Detect which cell encompasses the target text, then output its [X, Y] center coordinate. 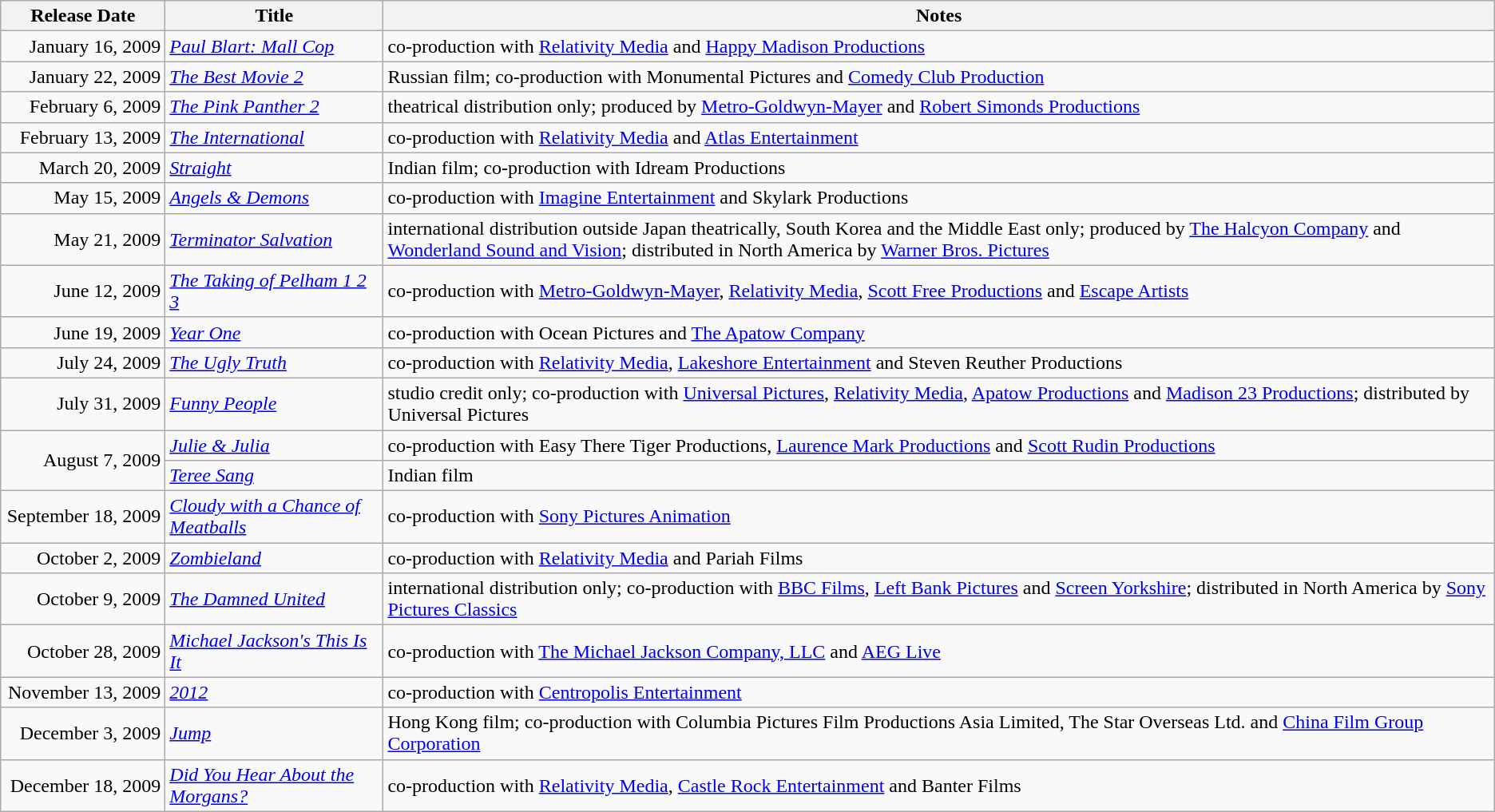
The Taking of Pelham 1 2 3 [275, 291]
March 20, 2009 [83, 168]
theatrical distribution only; produced by Metro-Goldwyn-Mayer and Robert Simonds Productions [939, 107]
Teree Sang [275, 476]
December 18, 2009 [83, 786]
co-production with Relativity Media and Atlas Entertainment [939, 137]
co-production with Sony Pictures Animation [939, 517]
co-production with Relativity Media, Castle Rock Entertainment and Banter Films [939, 786]
Michael Jackson's This Is It [275, 652]
Cloudy with a Chance of Meatballs [275, 517]
The Pink Panther 2 [275, 107]
co-production with Centropolis Entertainment [939, 692]
Russian film; co-production with Monumental Pictures and Comedy Club Production [939, 77]
co-production with Imagine Entertainment and Skylark Productions [939, 198]
July 24, 2009 [83, 362]
Angels & Demons [275, 198]
The Ugly Truth [275, 362]
co-production with The Michael Jackson Company, LLC and AEG Live [939, 652]
May 21, 2009 [83, 240]
2012 [275, 692]
Release Date [83, 16]
February 13, 2009 [83, 137]
August 7, 2009 [83, 460]
co-production with Metro-Goldwyn-Mayer, Relativity Media, Scott Free Productions and Escape Artists [939, 291]
co-production with Relativity Media, Lakeshore Entertainment and Steven Reuther Productions [939, 362]
October 28, 2009 [83, 652]
co-production with Easy There Tiger Productions, Laurence Mark Productions and Scott Rudin Productions [939, 445]
June 19, 2009 [83, 332]
February 6, 2009 [83, 107]
Funny People [275, 404]
Year One [275, 332]
Indian film; co-production with Idream Productions [939, 168]
The Best Movie 2 [275, 77]
Title [275, 16]
Did You Hear About the Morgans? [275, 786]
Notes [939, 16]
October 2, 2009 [83, 558]
The International [275, 137]
July 31, 2009 [83, 404]
Paul Blart: Mall Cop [275, 46]
Zombieland [275, 558]
Hong Kong film; co-production with Columbia Pictures Film Productions Asia Limited, The Star Overseas Ltd. and China Film Group Corporation [939, 733]
co-production with Relativity Media and Happy Madison Productions [939, 46]
Jump [275, 733]
November 13, 2009 [83, 692]
Terminator Salvation [275, 240]
Straight [275, 168]
September 18, 2009 [83, 517]
The Damned United [275, 599]
Indian film [939, 476]
co-production with Relativity Media and Pariah Films [939, 558]
June 12, 2009 [83, 291]
December 3, 2009 [83, 733]
January 22, 2009 [83, 77]
Julie & Julia [275, 445]
January 16, 2009 [83, 46]
May 15, 2009 [83, 198]
October 9, 2009 [83, 599]
co-production with Ocean Pictures and The Apatow Company [939, 332]
